Detect which cell encompasses the target text, then output its (x, y) center coordinate. 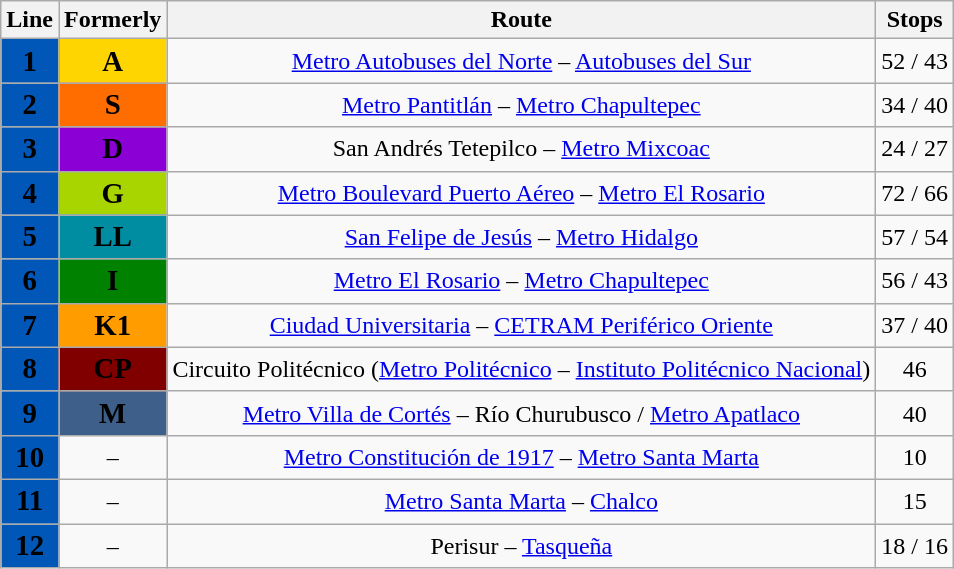
Stops (915, 20)
Line (30, 20)
Metro Constitución de 1917 – Metro Santa Marta (522, 457)
11 (30, 501)
K1 (112, 325)
24 / 27 (915, 149)
7 (30, 325)
1 (30, 61)
6 (30, 281)
CP (112, 369)
56 / 43 (915, 281)
Route (522, 20)
Circuito Politécnico (Metro Politécnico – Instituto Politécnico Nacional) (522, 369)
LL (112, 237)
3 (30, 149)
52 / 43 (915, 61)
18 / 16 (915, 546)
I (112, 281)
San Andrés Tetepilco – Metro Mixcoac (522, 149)
37 / 40 (915, 325)
Ciudad Universitaria – CETRAM Periférico Oriente (522, 325)
9 (30, 413)
40 (915, 413)
Metro Pantitlán – Metro Chapultepec (522, 105)
D (112, 149)
2 (30, 105)
57 / 54 (915, 237)
46 (915, 369)
72 / 66 (915, 193)
Formerly (112, 20)
Perisur – Tasqueña (522, 546)
4 (30, 193)
15 (915, 501)
Metro Boulevard Puerto Aéreo – Metro El Rosario (522, 193)
G (112, 193)
5 (30, 237)
Metro Santa Marta – Chalco (522, 501)
San Felipe de Jesús – Metro Hidalgo (522, 237)
8 (30, 369)
M (112, 413)
S (112, 105)
34 / 40 (915, 105)
Metro Villa de Cortés – Río Churubusco / Metro Apatlaco (522, 413)
A (112, 61)
Metro El Rosario – Metro Chapultepec (522, 281)
Metro Autobuses del Norte – Autobuses del Sur (522, 61)
12 (30, 546)
